Pinpoint the cell where the given text exists, returning its (X, Y) midpoint coordinate. 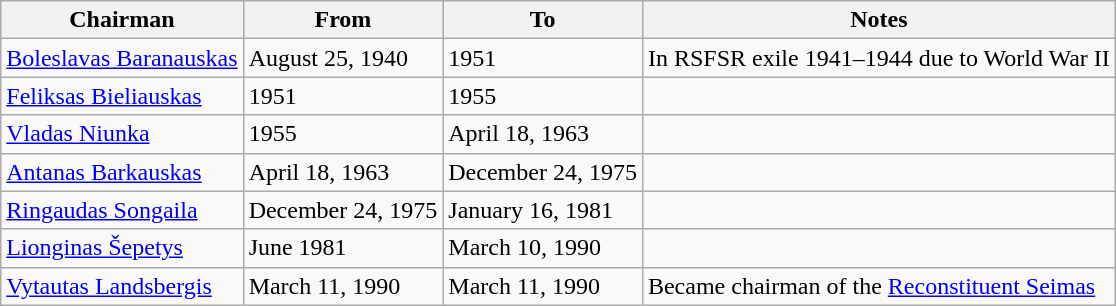
Vladas Niunka (122, 134)
Notes (878, 20)
Chairman (122, 20)
From (343, 20)
Ringaudas Songaila (122, 210)
Antanas Barkauskas (122, 172)
June 1981 (343, 248)
Lionginas Šepetys (122, 248)
To (543, 20)
Became chairman of the Reconstituent Seimas (878, 286)
August 25, 1940 (343, 58)
Vytautas Landsbergis (122, 286)
January 16, 1981 (543, 210)
Feliksas Bieliauskas (122, 96)
In RSFSR exile 1941–1944 due to World War II (878, 58)
Boleslavas Baranauskas (122, 58)
March 10, 1990 (543, 248)
